Output the (X, Y) coordinate of the center of the cell containing the given text.  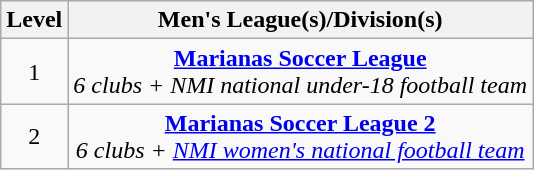
Men's League(s)/Division(s) (300, 20)
2 (34, 136)
Level (34, 20)
Marianas Soccer League 26 clubs + NMI women's national football team (300, 136)
1 (34, 72)
Marianas Soccer League6 clubs + NMI national under-18 football team (300, 72)
